Pinpoint the cell where the given text exists, returning its (x, y) midpoint coordinate. 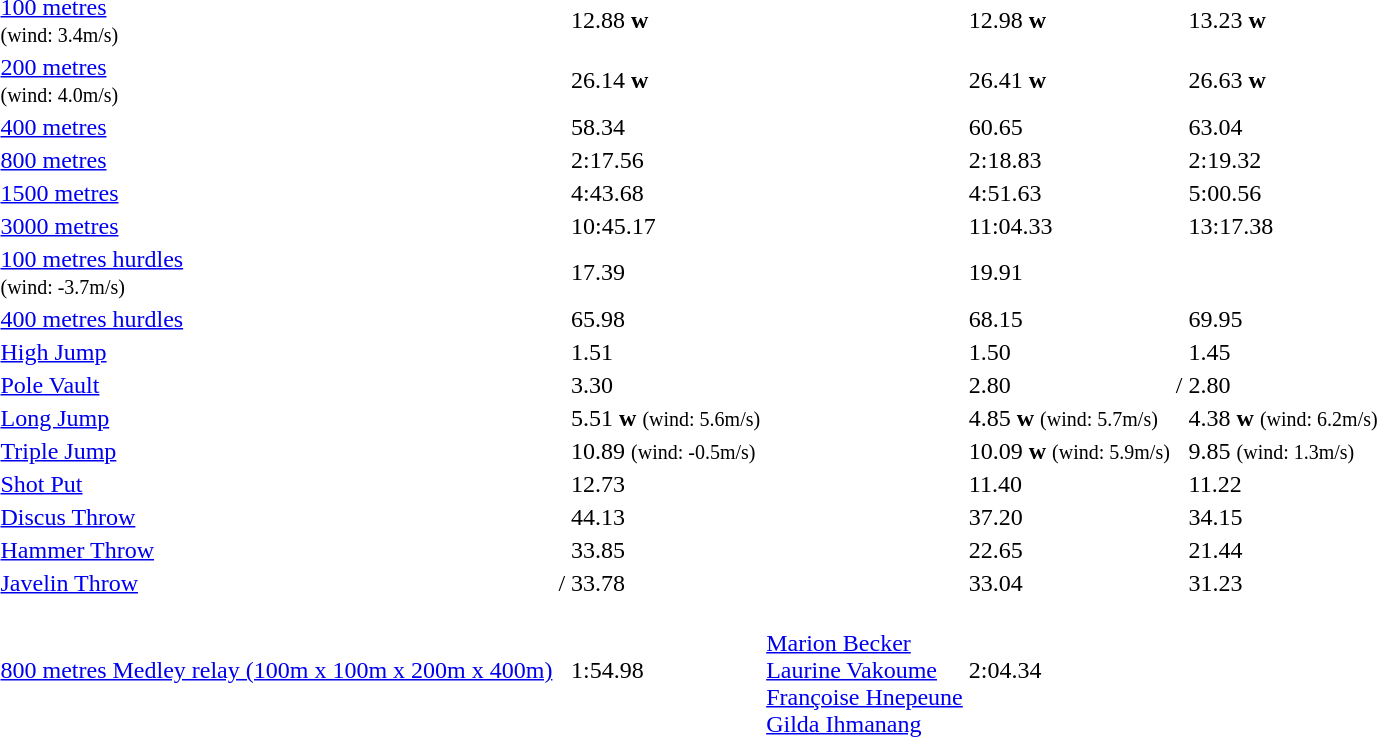
26.41 w (1069, 80)
10:45.17 (666, 226)
33.78 (666, 583)
12.73 (666, 484)
2.80 (1069, 385)
1.50 (1069, 352)
26.14 w (666, 80)
33.85 (666, 550)
33.04 (1069, 583)
44.13 (666, 517)
37.20 (1069, 517)
4:51.63 (1069, 193)
2:18.83 (1069, 160)
68.15 (1069, 319)
5.51 w (wind: 5.6m/s) (666, 418)
60.65 (1069, 127)
1.51 (666, 352)
4:43.68 (666, 193)
10.89 (wind: -0.5m/s) (666, 451)
19.91 (1069, 272)
3.30 (666, 385)
22.65 (1069, 550)
11:04.33 (1069, 226)
2:17.56 (666, 160)
65.98 (666, 319)
58.34 (666, 127)
17.39 (666, 272)
10.09 w (wind: 5.9m/s) (1069, 451)
4.85 w (wind: 5.7m/s) (1069, 418)
11.40 (1069, 484)
